Provide the (X, Y) coordinate of the cell's center where the given text is located.  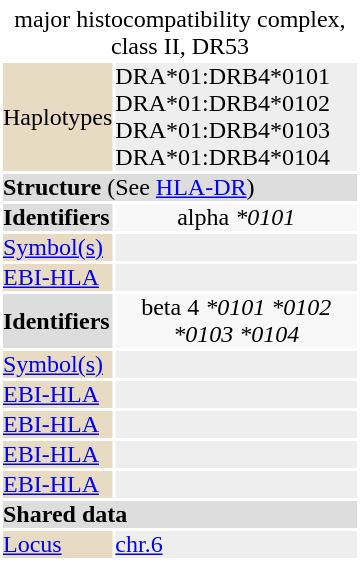
Structure (See HLA-DR) (180, 188)
alpha *0101 (236, 218)
major histocompatibility complex, class II, DR53 (180, 33)
chr.6 (236, 544)
Shared data (180, 514)
beta 4 *0101 *0102 *0103 *0104 (236, 321)
DRA*01:DRB4*0101 DRA*01:DRB4*0102 DRA*01:DRB4*0103 DRA*01:DRB4*0104 (236, 117)
Haplotypes (58, 117)
Locus (58, 544)
